For the text-containing cell, return its midpoint in (x, y) coordinate format. 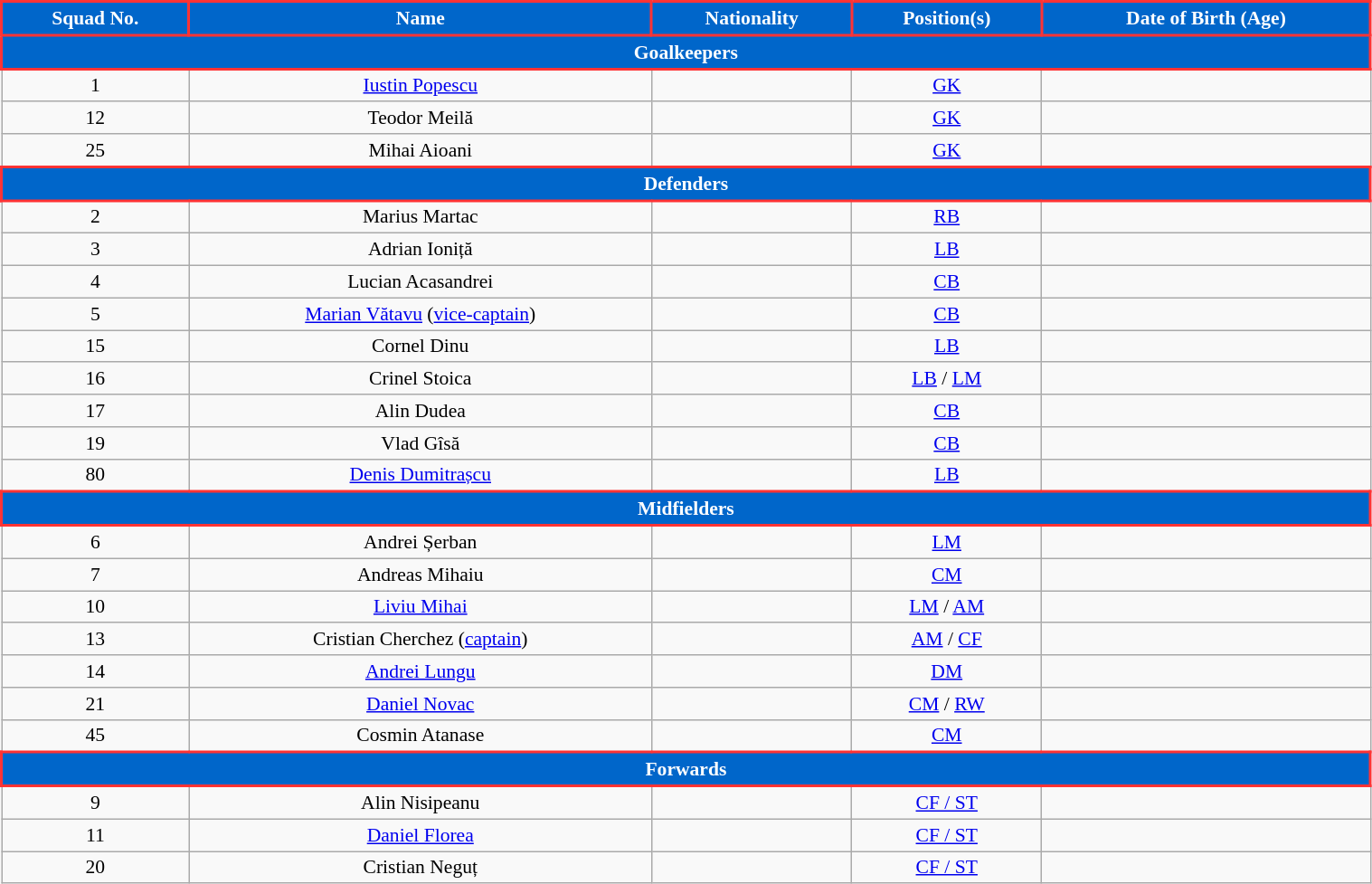
3 (96, 250)
Midfielders (686, 509)
Nationality (751, 18)
Position(s) (947, 18)
45 (96, 736)
Lucian Acasandrei (420, 282)
21 (96, 704)
1 (96, 85)
RB (947, 217)
CM / RW (947, 704)
2 (96, 217)
Squad No. (96, 18)
Goalkeepers (686, 52)
AM / CF (947, 640)
Daniel Novac (420, 704)
Cristian Cherchez (captain) (420, 640)
Alin Nisipeanu (420, 803)
9 (96, 803)
25 (96, 150)
Iustin Popescu (420, 85)
17 (96, 411)
Cosmin Atanase (420, 736)
DM (947, 671)
Date of Birth (Age) (1206, 18)
Marian Vătavu (vice-captain) (420, 314)
Andreas Mihaiu (420, 575)
Marius Martac (420, 217)
15 (96, 347)
10 (96, 607)
Vlad Gîsă (420, 443)
Andrei Șerban (420, 542)
Defenders (686, 185)
6 (96, 542)
16 (96, 379)
Forwards (686, 769)
Adrian Ioniță (420, 250)
Crinel Stoica (420, 379)
Andrei Lungu (420, 671)
Alin Dudea (420, 411)
4 (96, 282)
7 (96, 575)
12 (96, 119)
20 (96, 868)
Daniel Florea (420, 835)
LB / LM (947, 379)
Cornel Dinu (420, 347)
19 (96, 443)
80 (96, 475)
Cristian Neguț (420, 868)
5 (96, 314)
Liviu Mihai (420, 607)
11 (96, 835)
13 (96, 640)
LM / AM (947, 607)
Teodor Meilă (420, 119)
Mihai Aioani (420, 150)
Name (420, 18)
LM (947, 542)
14 (96, 671)
Denis Dumitrașcu (420, 475)
